Detect which cell encompasses the target text, then output its (X, Y) center coordinate. 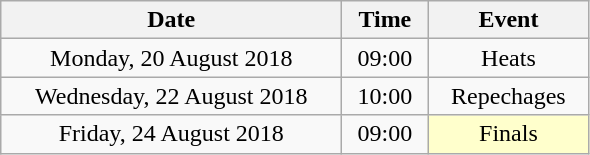
10:00 (385, 96)
Time (385, 20)
Date (172, 20)
Heats (508, 58)
Friday, 24 August 2018 (172, 134)
Monday, 20 August 2018 (172, 58)
Repechages (508, 96)
Wednesday, 22 August 2018 (172, 96)
Finals (508, 134)
Event (508, 20)
